Identify which cell holds the provided text, then report its [x, y] central coordinate. 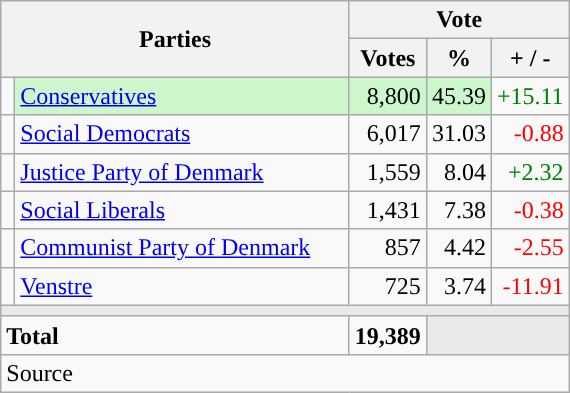
+ / - [530, 58]
-0.38 [530, 210]
4.42 [458, 248]
-11.91 [530, 286]
Social Liberals [182, 210]
-2.55 [530, 248]
-0.88 [530, 134]
Total [176, 335]
Justice Party of Denmark [182, 172]
31.03 [458, 134]
45.39 [458, 96]
Communist Party of Denmark [182, 248]
857 [388, 248]
+15.11 [530, 96]
6,017 [388, 134]
Conservatives [182, 96]
Vote [459, 20]
Votes [388, 58]
8.04 [458, 172]
8,800 [388, 96]
Venstre [182, 286]
% [458, 58]
1,431 [388, 210]
Social Democrats [182, 134]
7.38 [458, 210]
Parties [176, 39]
725 [388, 286]
3.74 [458, 286]
1,559 [388, 172]
+2.32 [530, 172]
19,389 [388, 335]
Source [285, 373]
